Scan for the cell matching the given text and deliver its [X, Y] coordinate at center. 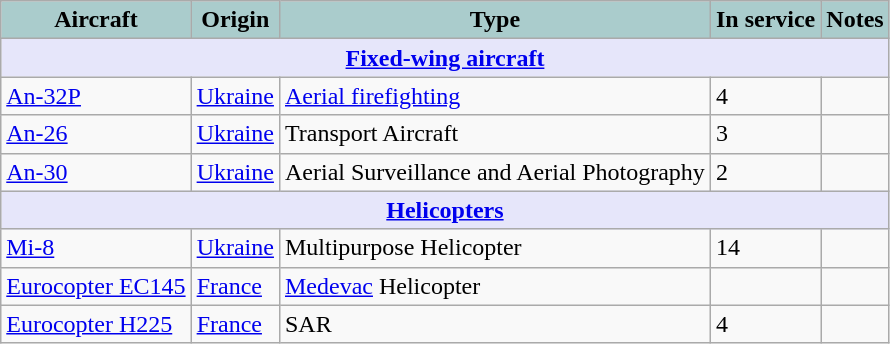
2 [765, 172]
Fixed-wing aircraft [445, 58]
3 [765, 134]
Notes [855, 20]
In service [765, 20]
Multipurpose Helicopter [494, 248]
Transport Aircraft [494, 134]
Aircraft [96, 20]
14 [765, 248]
SAR [494, 324]
Origin [235, 20]
Helicopters [445, 210]
Type [494, 20]
An-30 [96, 172]
Aerial firefighting [494, 96]
An-32P [96, 96]
Eurocopter H225 [96, 324]
An-26 [96, 134]
Mi-8 [96, 248]
Medevac Helicopter [494, 286]
Aerial Surveillance and Aerial Photography [494, 172]
Eurocopter EC145 [96, 286]
